Determine the [X, Y] coordinate at the center of the cell enclosing the given text.  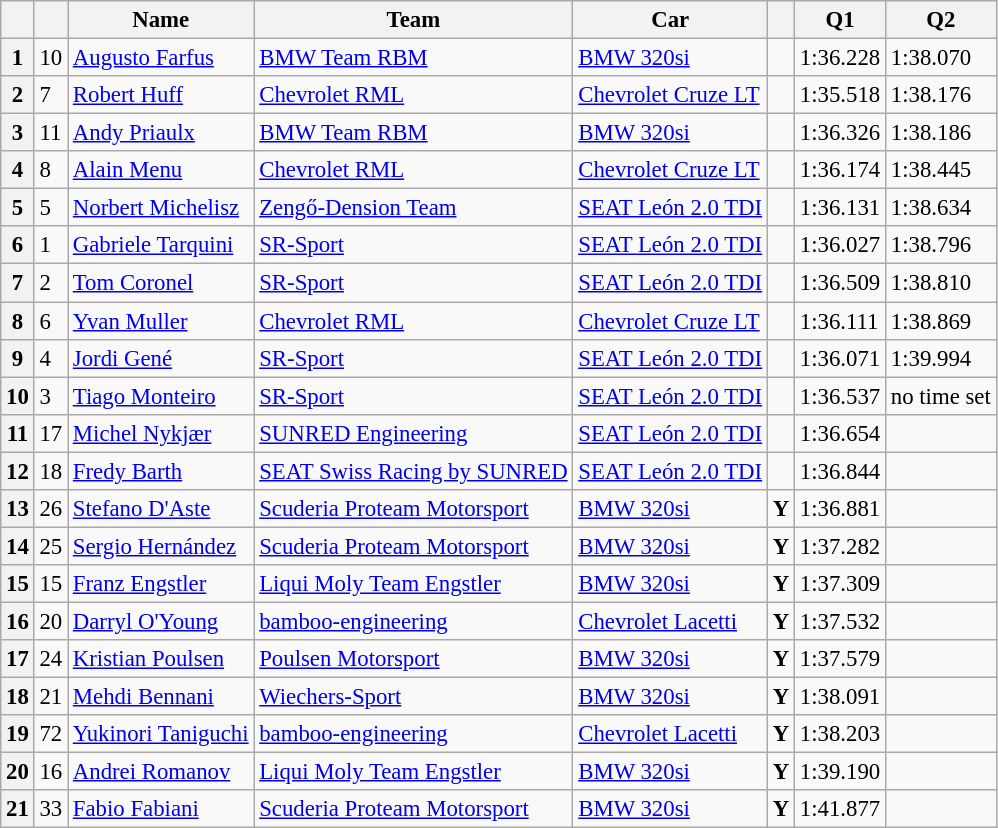
SEAT Swiss Racing by SUNRED [414, 471]
Darryl O'Young [161, 621]
1:36.071 [840, 358]
1:38.869 [940, 321]
25 [50, 546]
1:36.111 [840, 321]
1:37.282 [840, 546]
Yvan Muller [161, 321]
Mehdi Bennani [161, 697]
19 [18, 734]
1:38.091 [840, 697]
SUNRED Engineering [414, 433]
1:38.186 [940, 133]
1:39.190 [840, 772]
Team [414, 20]
Andrei Romanov [161, 772]
Tom Coronel [161, 283]
1:36.228 [840, 58]
Franz Engstler [161, 584]
Tiago Monteiro [161, 396]
Alain Menu [161, 170]
no time set [940, 396]
Name [161, 20]
Zengő-Dension Team [414, 208]
1:36.027 [840, 245]
1:37.579 [840, 659]
1:36.509 [840, 283]
1:36.881 [840, 509]
13 [18, 509]
Augusto Farfus [161, 58]
1:38.203 [840, 734]
Fredy Barth [161, 471]
1:36.654 [840, 433]
1:36.537 [840, 396]
24 [50, 659]
1:38.810 [940, 283]
1:38.445 [940, 170]
Norbert Michelisz [161, 208]
1:36.174 [840, 170]
Poulsen Motorsport [414, 659]
Jordi Gené [161, 358]
Fabio Fabiani [161, 809]
1:36.131 [840, 208]
1:35.518 [840, 95]
1:41.877 [840, 809]
26 [50, 509]
1:38.070 [940, 58]
Andy Priaulx [161, 133]
1:38.634 [940, 208]
12 [18, 471]
1:37.309 [840, 584]
Q2 [940, 20]
Stefano D'Aste [161, 509]
Wiechers-Sport [414, 697]
Q1 [840, 20]
14 [18, 546]
1:38.796 [940, 245]
Car [670, 20]
Michel Nykjær [161, 433]
Yukinori Taniguchi [161, 734]
1:39.994 [940, 358]
1:38.176 [940, 95]
Robert Huff [161, 95]
33 [50, 809]
72 [50, 734]
9 [18, 358]
1:37.532 [840, 621]
1:36.326 [840, 133]
Sergio Hernández [161, 546]
Gabriele Tarquini [161, 245]
Kristian Poulsen [161, 659]
1:36.844 [840, 471]
